Capture the cell that displays the provided text and extract its (X, Y) central coordinate. 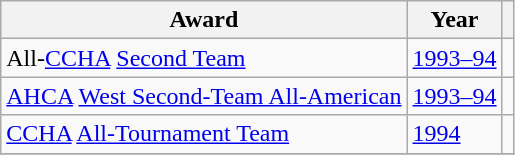
All-CCHA Second Team (204, 58)
Year (454, 20)
Award (204, 20)
AHCA West Second-Team All-American (204, 96)
1994 (454, 134)
CCHA All-Tournament Team (204, 134)
